Determine the [x, y] coordinate at the center of the cell enclosing the given text.  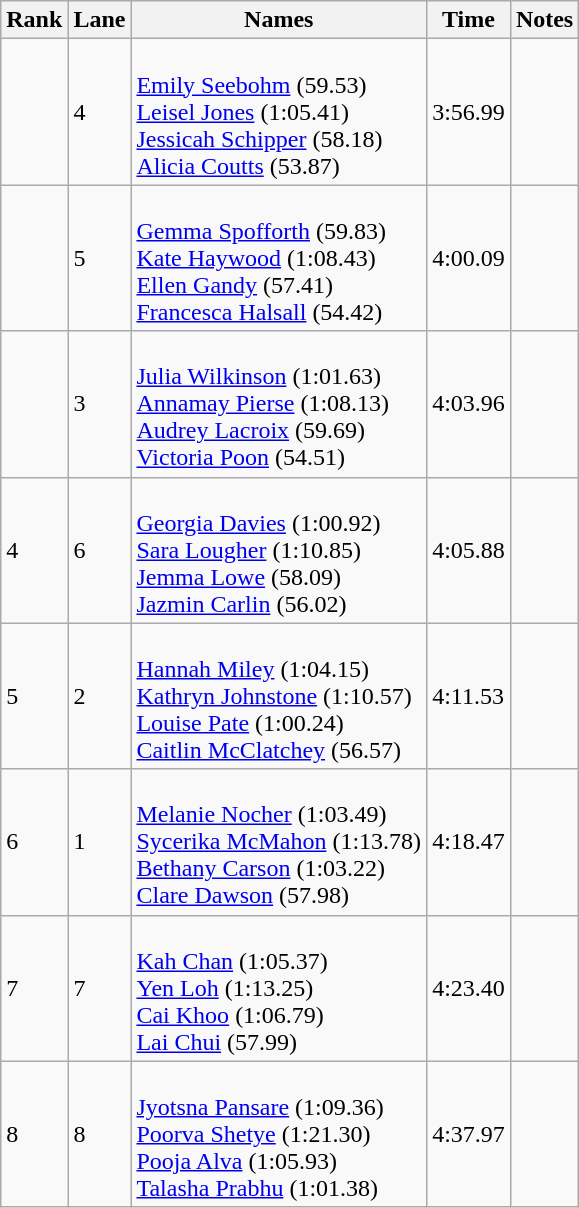
3 [100, 404]
4:37.97 [469, 1134]
Julia Wilkinson (1:01.63)Annamay Pierse (1:08.13)Audrey Lacroix (59.69)Victoria Poon (54.51) [279, 404]
4:11.53 [469, 696]
4:00.09 [469, 258]
3:56.99 [469, 112]
1 [100, 842]
Gemma Spofforth (59.83)Kate Haywood (1:08.43)Ellen Gandy (57.41)Francesca Halsall (54.42) [279, 258]
Lane [100, 20]
Melanie Nocher (1:03.49)Sycerika McMahon (1:13.78)Bethany Carson (1:03.22)Clare Dawson (57.98) [279, 842]
2 [100, 696]
Emily Seebohm (59.53)Leisel Jones (1:05.41)Jessicah Schipper (58.18)Alicia Coutts (53.87) [279, 112]
Jyotsna Pansare (1:09.36)Poorva Shetye (1:21.30)Pooja Alva (1:05.93)Talasha Prabhu (1:01.38) [279, 1134]
Georgia Davies (1:00.92)Sara Lougher (1:10.85)Jemma Lowe (58.09)Jazmin Carlin (56.02) [279, 550]
4:23.40 [469, 988]
4:18.47 [469, 842]
Rank [34, 20]
4:03.96 [469, 404]
4:05.88 [469, 550]
Notes [544, 20]
Time [469, 20]
Kah Chan (1:05.37)Yen Loh (1:13.25)Cai Khoo (1:06.79)Lai Chui (57.99) [279, 988]
Hannah Miley (1:04.15)Kathryn Johnstone (1:10.57)Louise Pate (1:00.24)Caitlin McClatchey (56.57) [279, 696]
Names [279, 20]
